Output the (x, y) coordinate of the center of the cell containing the given text.  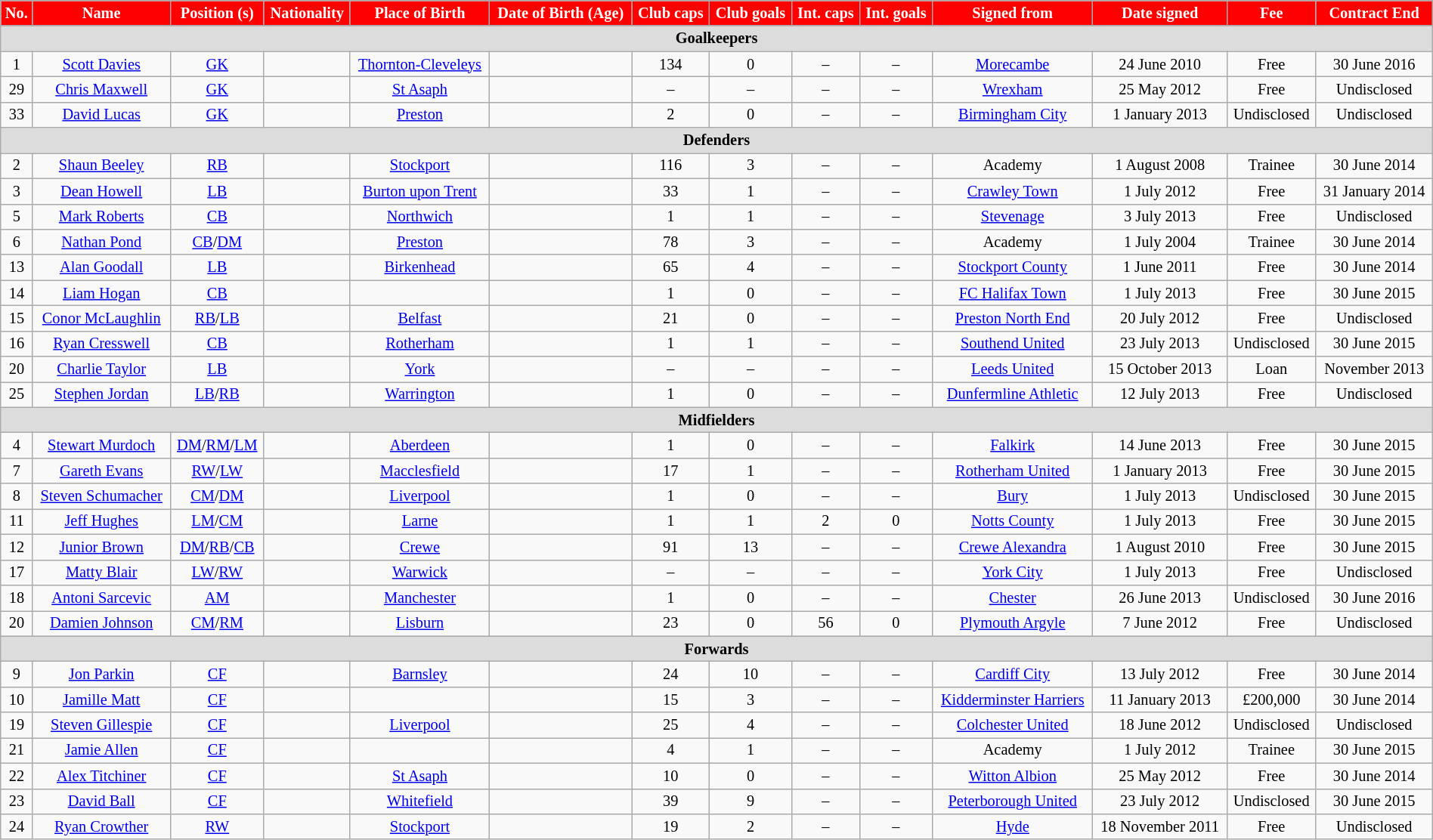
Hyde (1013, 826)
AM (217, 598)
Ryan Cresswell (101, 344)
1 August 2008 (1159, 165)
Goalkeepers (716, 39)
Southend United (1013, 344)
Notts County (1013, 521)
Alex Titchiner (101, 776)
16 (17, 344)
Mark Roberts (101, 217)
Place of Birth (419, 13)
Gareth Evans (101, 471)
Nathan Pond (101, 242)
23 July 2012 (1159, 801)
3 July 2013 (1159, 217)
Stevenage (1013, 217)
CM/RM (217, 623)
13 July 2012 (1159, 674)
Liam Hogan (101, 293)
Wrexham (1013, 89)
Date signed (1159, 13)
Crewe Alexandra (1013, 547)
LM/CM (217, 521)
Damien Johnson (101, 623)
Loan (1271, 369)
RW/LW (217, 471)
Forwards (716, 649)
Position (s) (217, 13)
26 June 2013 (1159, 598)
Thornton-Cleveleys (419, 64)
Kidderminster Harriers (1013, 699)
Steven Schumacher (101, 496)
20 July 2012 (1159, 318)
Peterborough United (1013, 801)
Stewart Murdoch (101, 445)
York (419, 369)
12 (17, 547)
1 August 2010 (1159, 547)
£200,000 (1271, 699)
Cardiff City (1013, 674)
31 January 2014 (1374, 191)
23 July 2013 (1159, 344)
Ryan Crowther (101, 826)
Whitefield (419, 801)
18 (17, 598)
Colchester United (1013, 725)
Burton upon Trent (419, 191)
FC Halifax Town (1013, 293)
12 July 2013 (1159, 394)
RB (217, 165)
Witton Albion (1013, 776)
39 (671, 801)
18 June 2012 (1159, 725)
LB/RB (217, 394)
David Lucas (101, 115)
Fee (1271, 13)
Date of Birth (Age) (561, 13)
Warrington (419, 394)
Steven Gillespie (101, 725)
Crawley Town (1013, 191)
Jamille Matt (101, 699)
Falkirk (1013, 445)
116 (671, 165)
Name (101, 13)
Leeds United (1013, 369)
22 (17, 776)
Manchester (419, 598)
56 (825, 623)
Chester (1013, 598)
7 June 2012 (1159, 623)
91 (671, 547)
6 (17, 242)
York City (1013, 573)
Bury (1013, 496)
1 July 2004 (1159, 242)
Dunfermline Athletic (1013, 394)
15 October 2013 (1159, 369)
29 (17, 89)
DM/RB/CB (217, 547)
14 (17, 293)
78 (671, 242)
Crewe (419, 547)
CM/DM (217, 496)
Birmingham City (1013, 115)
Larne (419, 521)
Junior Brown (101, 547)
7 (17, 471)
134 (671, 64)
Int. goals (896, 13)
Stephen Jordan (101, 394)
Northwich (419, 217)
1 June 2011 (1159, 267)
Rotherham (419, 344)
Aberdeen (419, 445)
Stockport County (1013, 267)
CB/DM (217, 242)
Defenders (716, 141)
Matty Blair (101, 573)
Signed from (1013, 13)
Belfast (419, 318)
Charlie Taylor (101, 369)
Jeff Hughes (101, 521)
Plymouth Argyle (1013, 623)
Scott Davies (101, 64)
Antoni Sarcevic (101, 598)
Int. caps (825, 13)
Contract End (1374, 13)
No. (17, 13)
RB/LB (217, 318)
Birkenhead (419, 267)
November 2013 (1374, 369)
Morecambe (1013, 64)
LW/RW (217, 573)
Midfielders (716, 420)
18 November 2011 (1159, 826)
Macclesfield (419, 471)
DM/RM/LM (217, 445)
Warwick (419, 573)
11 (17, 521)
Conor McLaughlin (101, 318)
Nationality (307, 13)
Barnsley (419, 674)
Jamie Allen (101, 750)
Rotherham United (1013, 471)
24 June 2010 (1159, 64)
Alan Goodall (101, 267)
11 January 2013 (1159, 699)
Chris Maxwell (101, 89)
Club caps (671, 13)
Jon Parkin (101, 674)
David Ball (101, 801)
5 (17, 217)
Club goals (751, 13)
Lisburn (419, 623)
8 (17, 496)
Shaun Beeley (101, 165)
RW (217, 826)
14 June 2013 (1159, 445)
65 (671, 267)
Dean Howell (101, 191)
Preston North End (1013, 318)
